Return (X, Y) of the center of cell containing provided text 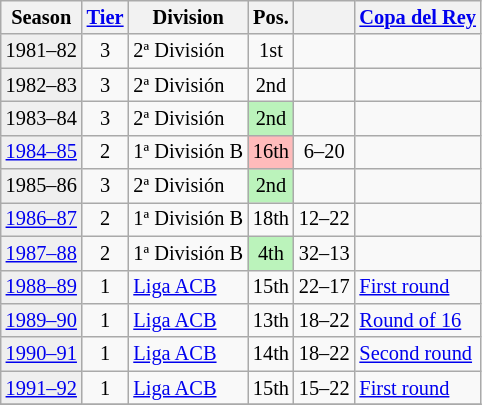
1987–88 (42, 253)
1990–91 (42, 354)
Division (188, 17)
16th (271, 152)
1988–89 (42, 287)
22–17 (324, 287)
6–20 (324, 152)
12–22 (324, 219)
Tier (106, 17)
13th (271, 320)
1st (271, 51)
Season (42, 17)
Pos. (271, 17)
14th (271, 354)
Round of 16 (418, 320)
1983–84 (42, 118)
4th (271, 253)
1989–90 (42, 320)
1981–82 (42, 51)
32–13 (324, 253)
1985–86 (42, 186)
Copa del Rey (418, 17)
1991–92 (42, 388)
Second round (418, 354)
15–22 (324, 388)
18th (271, 219)
1986–87 (42, 219)
1982–83 (42, 85)
1984–85 (42, 152)
